Determine the [X, Y] coordinate at the center of the cell enclosing the given text.  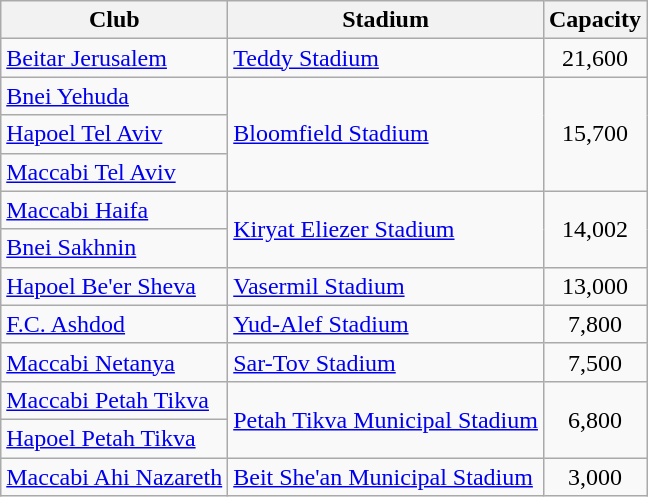
Maccabi Haifa [114, 210]
Bloomfield Stadium [386, 134]
Kiryat Eliezer Stadium [386, 229]
Bnei Sakhnin [114, 248]
Petah Tikva Municipal Stadium [386, 419]
Stadium [386, 20]
Hapoel Petah Tikva [114, 438]
Vasermil Stadium [386, 286]
Maccabi Petah Tikva [114, 400]
7,800 [594, 324]
Capacity [594, 20]
Hapoel Tel Aviv [114, 134]
Club [114, 20]
Hapoel Be'er Sheva [114, 286]
Beit She'an Municipal Stadium [386, 477]
Beitar Jerusalem [114, 58]
Maccabi Ahi Nazareth [114, 477]
13,000 [594, 286]
Yud-Alef Stadium [386, 324]
Maccabi Tel Aviv [114, 172]
Sar-Tov Stadium [386, 362]
Maccabi Netanya [114, 362]
F.C. Ashdod [114, 324]
3,000 [594, 477]
Bnei Yehuda [114, 96]
15,700 [594, 134]
Teddy Stadium [386, 58]
7,500 [594, 362]
14,002 [594, 229]
21,600 [594, 58]
6,800 [594, 419]
